Extract the [x, y] coordinate from the center of the cell holding the provided text.  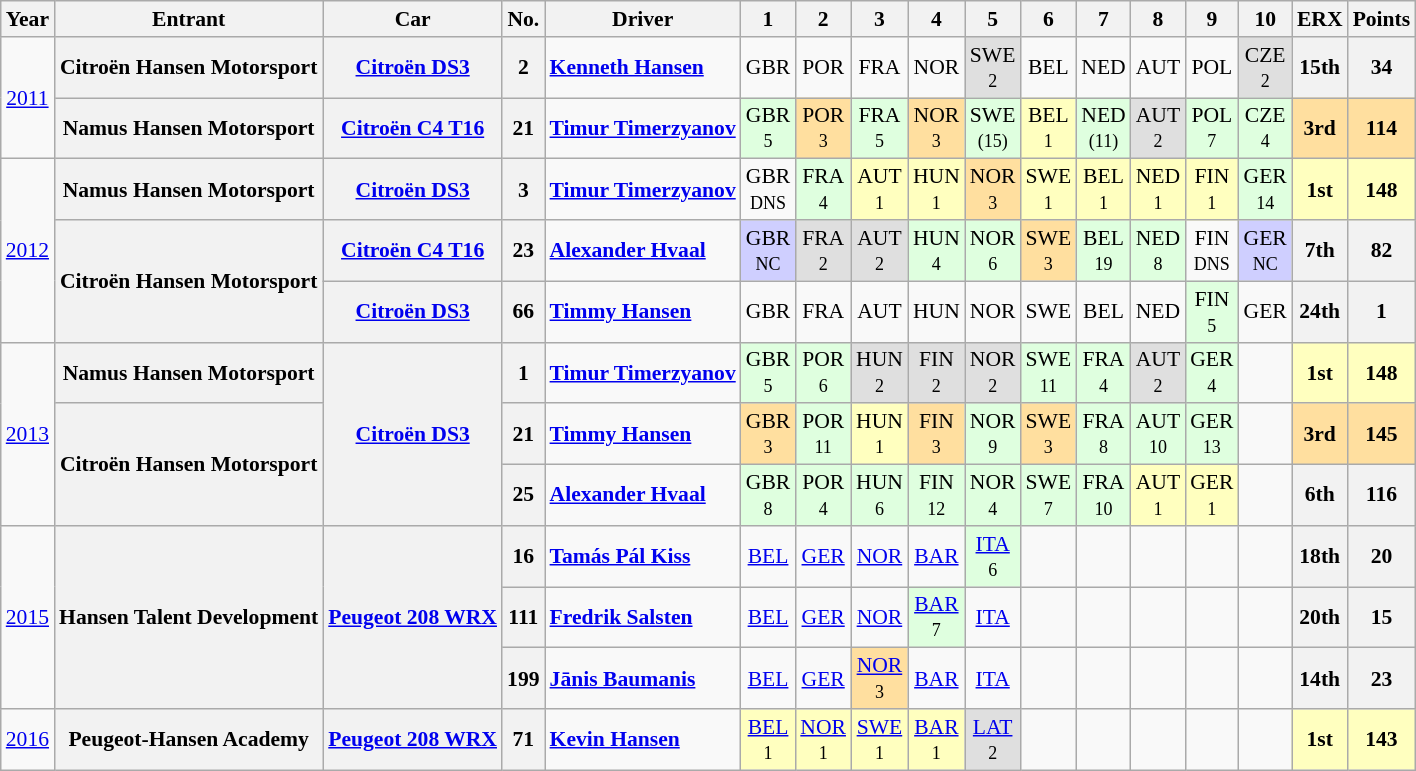
POR3 [823, 128]
18th [1320, 556]
POR4 [823, 496]
20th [1320, 618]
66 [524, 312]
FINDNS [1212, 250]
SWE11 [1049, 372]
14th [1320, 678]
Peugeot-Hansen Academy [188, 740]
71 [524, 740]
SWE(15) [993, 128]
GERNC [1266, 250]
15th [1320, 68]
82 [1382, 250]
FRA2 [823, 250]
AUT10 [1158, 434]
NOR9 [993, 434]
Entrant [188, 19]
GER14 [1266, 190]
FIN2 [936, 372]
15 [1382, 618]
6th [1320, 496]
2016 [28, 740]
4 [936, 19]
FRA8 [1103, 434]
POL7 [1212, 128]
POR6 [823, 372]
16 [524, 556]
NED1 [1158, 190]
ITA6 [993, 556]
POR [823, 68]
LAT2 [993, 740]
Hansen Talent Development [188, 618]
2011 [28, 98]
ERX [1320, 19]
Fredrik Salsten [643, 618]
GER13 [1212, 434]
34 [1382, 68]
7th [1320, 250]
2013 [28, 434]
10 [1266, 19]
SWE7 [1049, 496]
SWE2 [993, 68]
Kevin Hansen [643, 740]
NED(11) [1103, 128]
HUN4 [936, 250]
9 [1212, 19]
7 [1103, 19]
2012 [28, 250]
BEL19 [1103, 250]
Tamás Pál Kiss [643, 556]
GER1 [1212, 496]
25 [524, 496]
HUN2 [880, 372]
FIN5 [1212, 312]
BAR1 [936, 740]
8 [1158, 19]
POL [1212, 68]
114 [1382, 128]
CZE4 [1266, 128]
GBR8 [768, 496]
FRA10 [1103, 496]
Kenneth Hansen [643, 68]
CZE2 [1266, 68]
FIN3 [936, 434]
Driver [643, 19]
GER4 [1212, 372]
FIN1 [1212, 190]
20 [1382, 556]
BAR7 [936, 618]
5 [993, 19]
SWE [1049, 312]
POR11 [823, 434]
Car [412, 19]
24th [1320, 312]
143 [1382, 740]
No. [524, 19]
HUN [936, 312]
HUN6 [880, 496]
FRA5 [880, 128]
Jānis Baumanis [643, 678]
NOR6 [993, 250]
145 [1382, 434]
NOR4 [993, 496]
Year [28, 19]
NOR2 [993, 372]
NOR1 [823, 740]
2015 [28, 618]
GBRDNS [768, 190]
6 [1049, 19]
NED8 [1158, 250]
Points [1382, 19]
111 [524, 618]
GBR3 [768, 434]
FIN12 [936, 496]
116 [1382, 496]
199 [524, 678]
GBRNC [768, 250]
